Search for the cell housing the specified text and yield its (x, y) center coordinate. 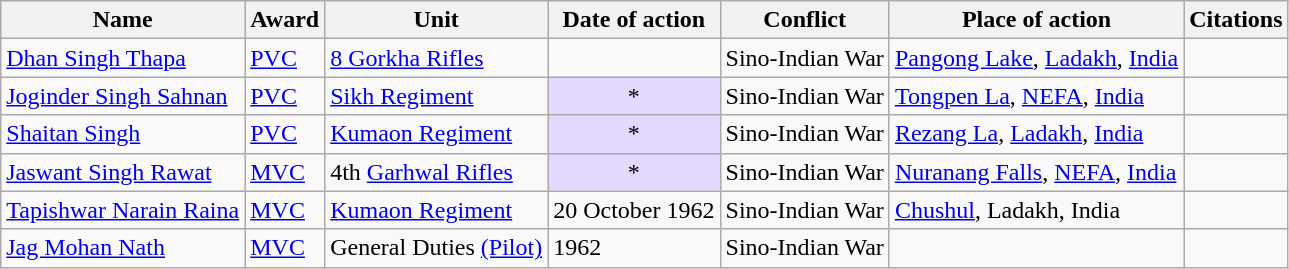
Sikh Regiment (436, 96)
Conflict (804, 20)
Name (123, 20)
Citations (1236, 20)
General Duties (Pilot) (436, 248)
Dhan Singh Thapa (123, 58)
Rezang La, Ladakh, India (1036, 134)
20 October 1962 (634, 210)
Unit (436, 20)
Tapishwar Narain Raina (123, 210)
4th Garhwal Rifles (436, 172)
Date of action (634, 20)
Joginder Singh Sahnan (123, 96)
Tongpen La, NEFA, India (1036, 96)
8 Gorkha Rifles (436, 58)
1962 (634, 248)
Award (285, 20)
Chushul, Ladakh, India (1036, 210)
Shaitan Singh (123, 134)
Pangong Lake, Ladakh, India (1036, 58)
Jag Mohan Nath (123, 248)
Nuranang Falls, NEFA, India (1036, 172)
Jaswant Singh Rawat (123, 172)
Place of action (1036, 20)
